Find where the given text appears and provide that cell's center as (X, Y) coordinate. 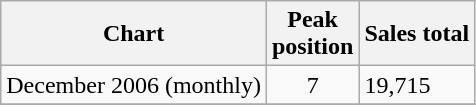
Sales total (417, 34)
19,715 (417, 85)
Peakposition (312, 34)
December 2006 (monthly) (134, 85)
Chart (134, 34)
7 (312, 85)
